Scan for the cell matching the given text and deliver its (X, Y) coordinate at center. 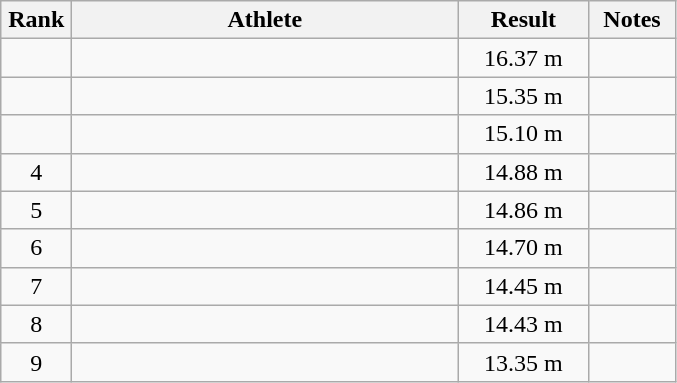
14.70 m (524, 248)
15.10 m (524, 134)
4 (36, 172)
Notes (632, 20)
14.86 m (524, 210)
6 (36, 248)
Athlete (265, 20)
16.37 m (524, 58)
14.88 m (524, 172)
15.35 m (524, 96)
Result (524, 20)
7 (36, 286)
9 (36, 362)
Rank (36, 20)
8 (36, 324)
14.43 m (524, 324)
5 (36, 210)
14.45 m (524, 286)
13.35 m (524, 362)
